Detect which cell encompasses the target text, then output its [X, Y] center coordinate. 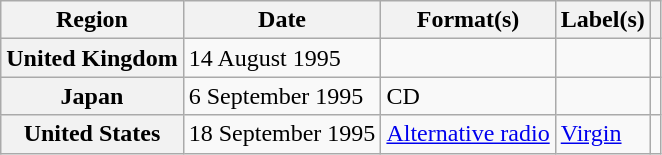
6 September 1995 [282, 96]
Label(s) [602, 20]
Date [282, 20]
United States [92, 134]
CD [468, 96]
18 September 1995 [282, 134]
Region [92, 20]
Virgin [602, 134]
Japan [92, 96]
14 August 1995 [282, 58]
Format(s) [468, 20]
Alternative radio [468, 134]
United Kingdom [92, 58]
